Capture the cell that displays the provided text and extract its (x, y) central coordinate. 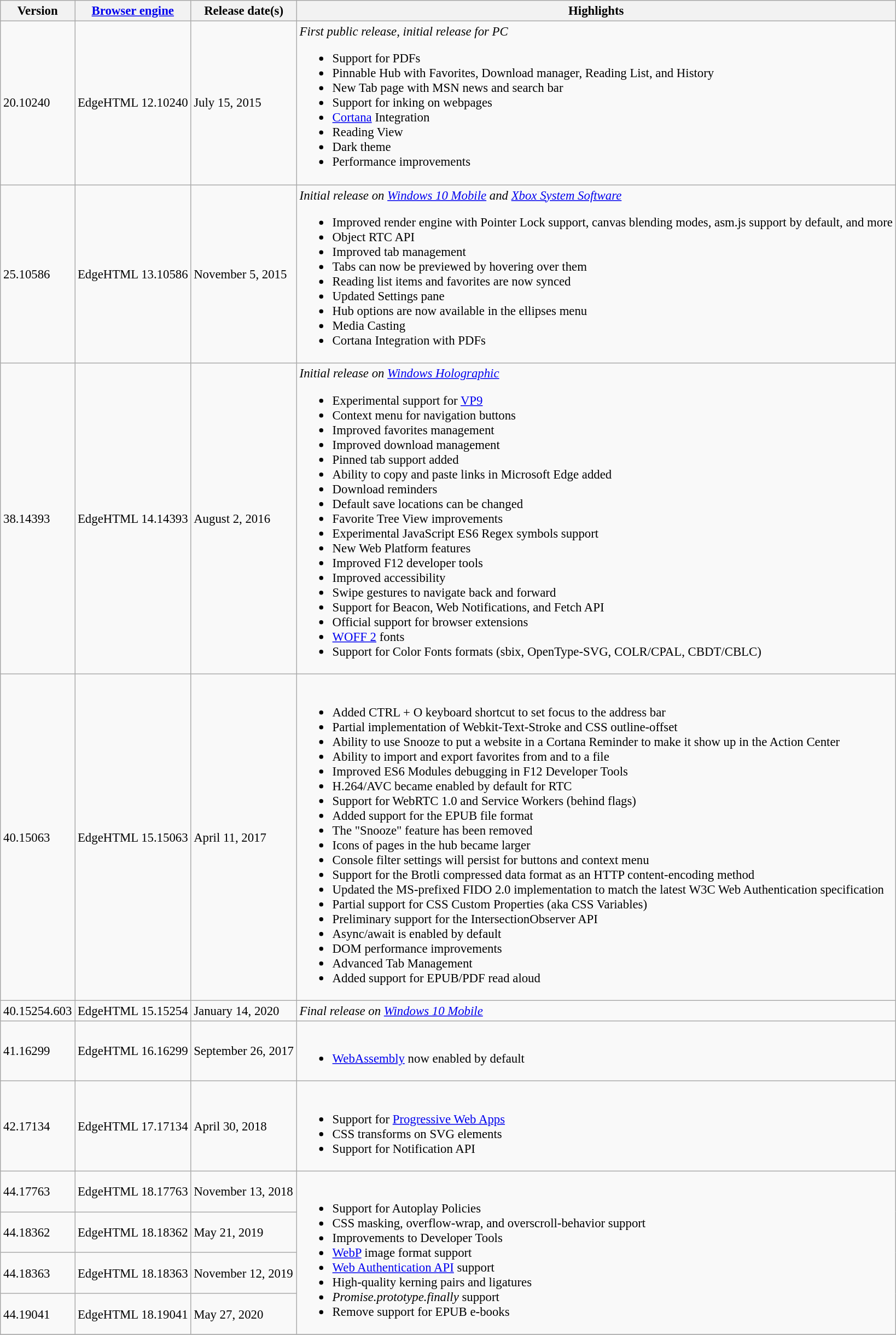
EdgeHTML 18.18363 (133, 1273)
April 30, 2018 (244, 1126)
Support for Progressive Web AppsCSS transforms on SVG elementsSupport for Notification API (596, 1126)
July 15, 2015 (244, 103)
EdgeHTML 14.14393 (133, 518)
May 27, 2020 (244, 1314)
EdgeHTML 18.17763 (133, 1191)
EdgeHTML 15.15254 (133, 1011)
EdgeHTML 16.16299 (133, 1051)
44.18362 (38, 1233)
44.17763 (38, 1191)
August 2, 2016 (244, 518)
EdgeHTML 12.10240 (133, 103)
EdgeHTML 18.19041 (133, 1314)
40.15254.603 (38, 1011)
Release date(s) (244, 11)
WebAssembly now enabled by default (596, 1051)
May 21, 2019 (244, 1233)
25.10586 (38, 274)
40.15063 (38, 837)
November 12, 2019 (244, 1273)
Browser engine (133, 11)
Highlights (596, 11)
EdgeHTML 17.17134 (133, 1126)
41.16299 (38, 1051)
November 13, 2018 (244, 1191)
42.17134 (38, 1126)
November 5, 2015 (244, 274)
EdgeHTML 13.10586 (133, 274)
January 14, 2020 (244, 1011)
September 26, 2017 (244, 1051)
April 11, 2017 (244, 837)
EdgeHTML 18.18362 (133, 1233)
44.18363 (38, 1273)
38.14393 (38, 518)
20.10240 (38, 103)
EdgeHTML 15.15063 (133, 837)
44.19041 (38, 1314)
Version (38, 11)
Final release on Windows 10 Mobile (596, 1011)
